Pinpoint the cell where the given text exists, returning its [X, Y] midpoint coordinate. 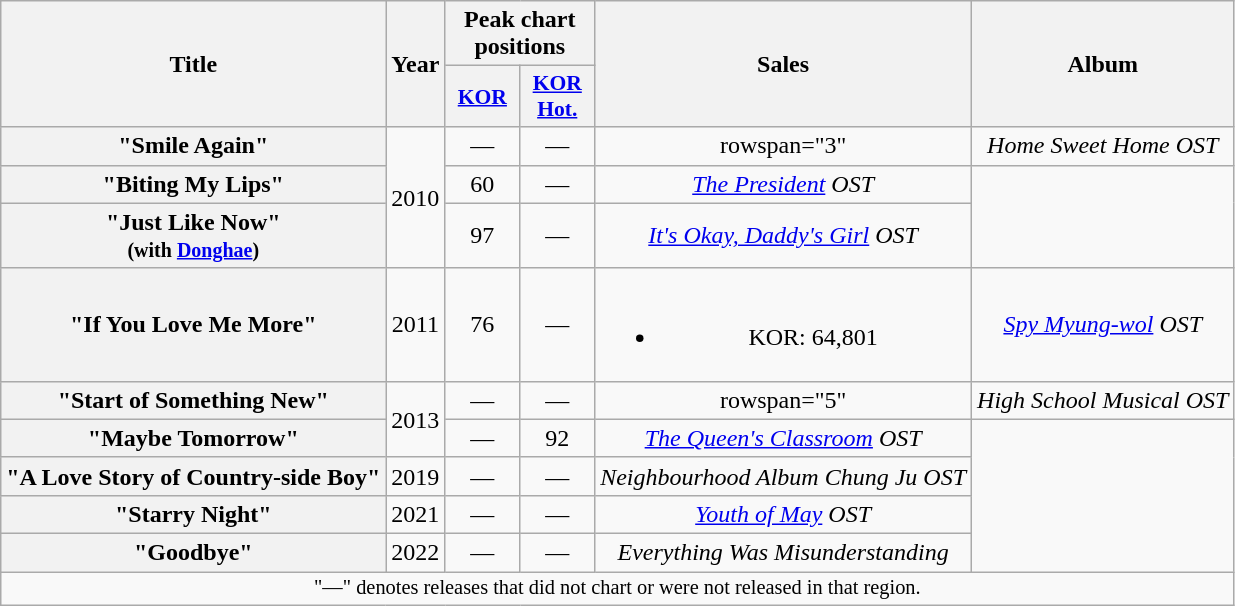
"Smile Again" [194, 146]
The President OST [784, 184]
2013 [416, 419]
Sales [784, 64]
KORHot. [558, 96]
2022 [416, 552]
"A Love Story of Country-side Boy" [194, 476]
"—" denotes releases that did not chart or were not released in that region. [618, 589]
rowspan="3" [784, 146]
Title [194, 64]
60 [482, 184]
2019 [416, 476]
"Start of Something New" [194, 400]
Peak chartpositions [520, 34]
76 [482, 324]
"If You Love Me More" [194, 324]
KOR [482, 96]
Home Sweet Home OST [1103, 146]
Youth of May OST [784, 514]
92 [558, 438]
KOR: 64,801 [784, 324]
2010 [416, 198]
Album [1103, 64]
Everything Was Misunderstanding [784, 552]
Neighbourhood Album Chung Ju OST [784, 476]
"Goodbye" [194, 552]
Year [416, 64]
The Queen's Classroom OST [784, 438]
"Just Like Now" (with Donghae) [194, 236]
It's Okay, Daddy's Girl OST [784, 236]
"Maybe Tomorrow" [194, 438]
2011 [416, 324]
High School Musical OST [1103, 400]
97 [482, 236]
"Biting My Lips" [194, 184]
Spy Myung-wol OST [1103, 324]
"Starry Night" [194, 514]
rowspan="5" [784, 400]
2021 [416, 514]
